For the text-containing cell, return its midpoint in [x, y] coordinate format. 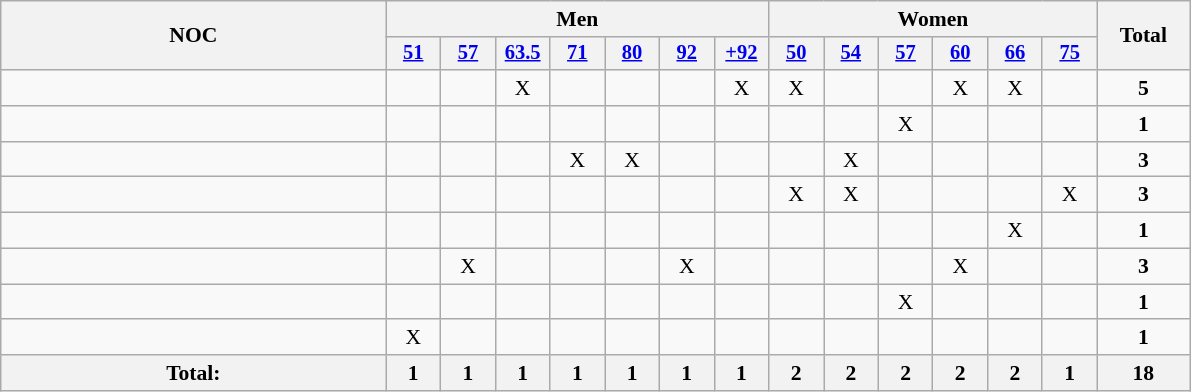
50 [796, 54]
75 [1070, 54]
5 [1144, 88]
66 [1016, 54]
NOC [194, 36]
18 [1144, 373]
80 [632, 54]
51 [414, 54]
Men [578, 19]
60 [960, 54]
71 [578, 54]
92 [686, 54]
+92 [742, 54]
Women [933, 19]
63.5 [522, 54]
54 [852, 54]
Total: [194, 373]
Total [1144, 36]
